Capture the cell that displays the provided text and extract its (x, y) central coordinate. 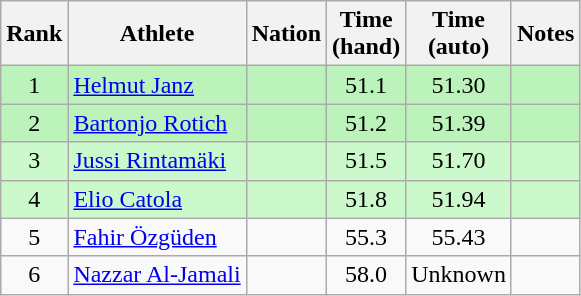
Fahir Özgüden (157, 237)
Rank (34, 34)
Bartonjo Rotich (157, 123)
Athlete (157, 34)
Elio Catola (157, 199)
51.2 (366, 123)
5 (34, 237)
Unknown (459, 275)
Time(hand) (366, 34)
Notes (545, 34)
51.39 (459, 123)
6 (34, 275)
51.70 (459, 161)
Time(auto) (459, 34)
3 (34, 161)
4 (34, 199)
51.30 (459, 85)
55.3 (366, 237)
55.43 (459, 237)
58.0 (366, 275)
Helmut Janz (157, 85)
Nation (286, 34)
Nazzar Al-Jamali (157, 275)
51.8 (366, 199)
Jussi Rintamäki (157, 161)
51.5 (366, 161)
51.94 (459, 199)
2 (34, 123)
1 (34, 85)
51.1 (366, 85)
